Return the [X, Y] coordinate for the center point of the cell that contains the specified text.  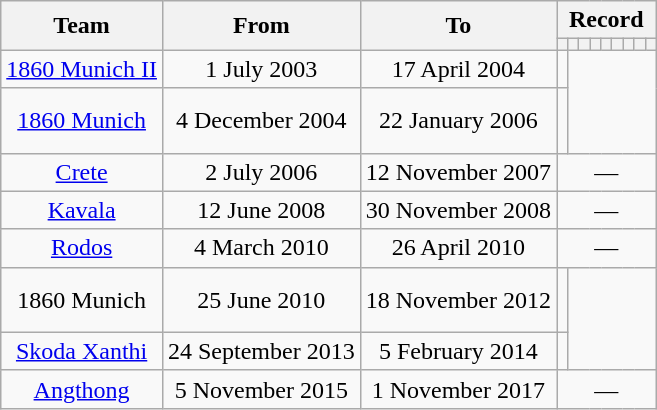
Crete [82, 172]
17 April 2004 [458, 69]
Skoda Xanthi [82, 351]
24 September 2013 [261, 351]
25 June 2010 [261, 300]
From [261, 26]
5 November 2015 [261, 389]
1860 Munich II [82, 69]
Angthong [82, 389]
Record [607, 20]
2 July 2006 [261, 172]
12 November 2007 [458, 172]
1 November 2017 [458, 389]
Rodos [82, 248]
5 February 2014 [458, 351]
1 July 2003 [261, 69]
18 November 2012 [458, 300]
Team [82, 26]
26 April 2010 [458, 248]
4 March 2010 [261, 248]
Kavala [82, 210]
12 June 2008 [261, 210]
4 December 2004 [261, 120]
30 November 2008 [458, 210]
22 January 2006 [458, 120]
To [458, 26]
